Return (x, y) of the center of cell containing provided text 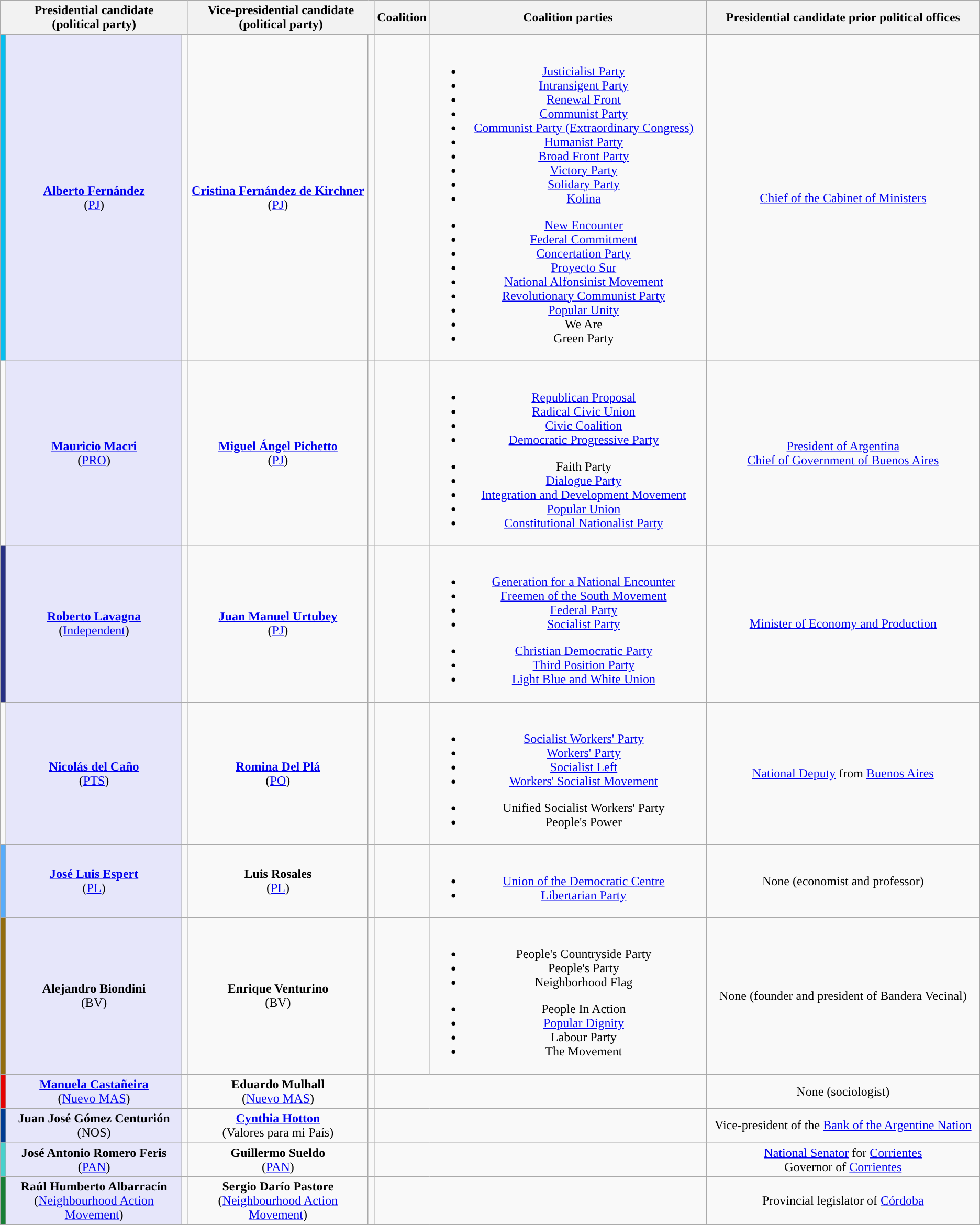
Alberto Fernández(PJ) (94, 198)
Luis Rosales(PL) (277, 881)
Manuela Castañeira(Nuevo MAS) (94, 1091)
Romina Del Plá(PO) (277, 773)
Vice-presidential candidate(political party) (281, 18)
Chief of the Cabinet of Ministers (843, 198)
Cristina Fernández de Kirchner(PJ) (277, 198)
Union of the Democratic CentreLibertarian Party (567, 881)
People's Countryside PartyPeople's PartyNeighborhood FlagPeople In ActionPopular DignityLabour PartyThe Movement (567, 996)
Roberto Lavagna(Independent) (94, 624)
Presidential candidate(political party) (94, 18)
None (economist and professor) (843, 881)
Miguel Ángel Pichetto(PJ) (277, 453)
Socialist Workers' PartyWorkers' PartySocialist LeftWorkers' Socialist MovementUnified Socialist Workers' PartyPeople's Power (567, 773)
Coalition parties (567, 18)
Sergio Darío Pastore(Neighbourhood Action Movement) (277, 1200)
José Luis Espert(PL) (94, 881)
None (founder and president of Bandera Vecinal) (843, 996)
National Deputy from Buenos Aires (843, 773)
Guillermo Sueldo(PAN) (277, 1159)
Enrique Venturino(BV) (277, 996)
Mauricio Macri(PRO) (94, 453)
Nicolás del Caño(PTS) (94, 773)
José Antonio Romero Feris(PAN) (94, 1159)
Juan José Gómez Centurión(NOS) (94, 1126)
Juan Manuel Urtubey(PJ) (277, 624)
None (sociologist) (843, 1091)
Raúl Humberto Albarracín(Neighbourhood Action Movement) (94, 1200)
Presidential candidate prior political offices (843, 18)
President of Argentina Chief of Government of Buenos Aires (843, 453)
Minister of Economy and Production (843, 624)
Provincial legislator of Córdoba (843, 1200)
Coalition (402, 18)
Cynthia Hotton(Valores para mi País) (277, 1126)
Eduardo Mulhall(Nuevo MAS) (277, 1091)
National Senator for Corrientes Governor of Corrientes (843, 1159)
Vice-president of the Bank of the Argentine Nation (843, 1126)
Alejandro Biondini(BV) (94, 996)
